Search for the cell housing the specified text and yield its [X, Y] center coordinate. 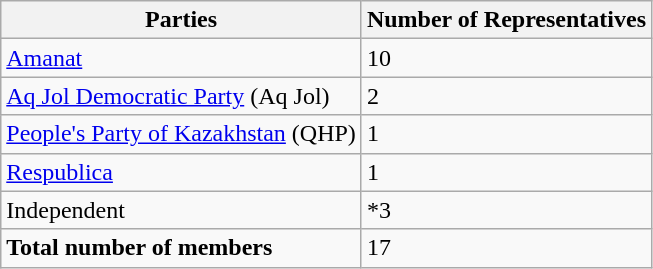
Respublica [182, 172]
People's Party of Kazakhstan (QHP) [182, 134]
2 [506, 96]
Parties [182, 20]
Total number of members [182, 248]
Amanat [182, 58]
*3 [506, 210]
Number of Representatives [506, 20]
Aq Jol Democratic Party (Aq Jol) [182, 96]
10 [506, 58]
17 [506, 248]
Independent [182, 210]
